Detect which cell encompasses the target text, then output its (x, y) center coordinate. 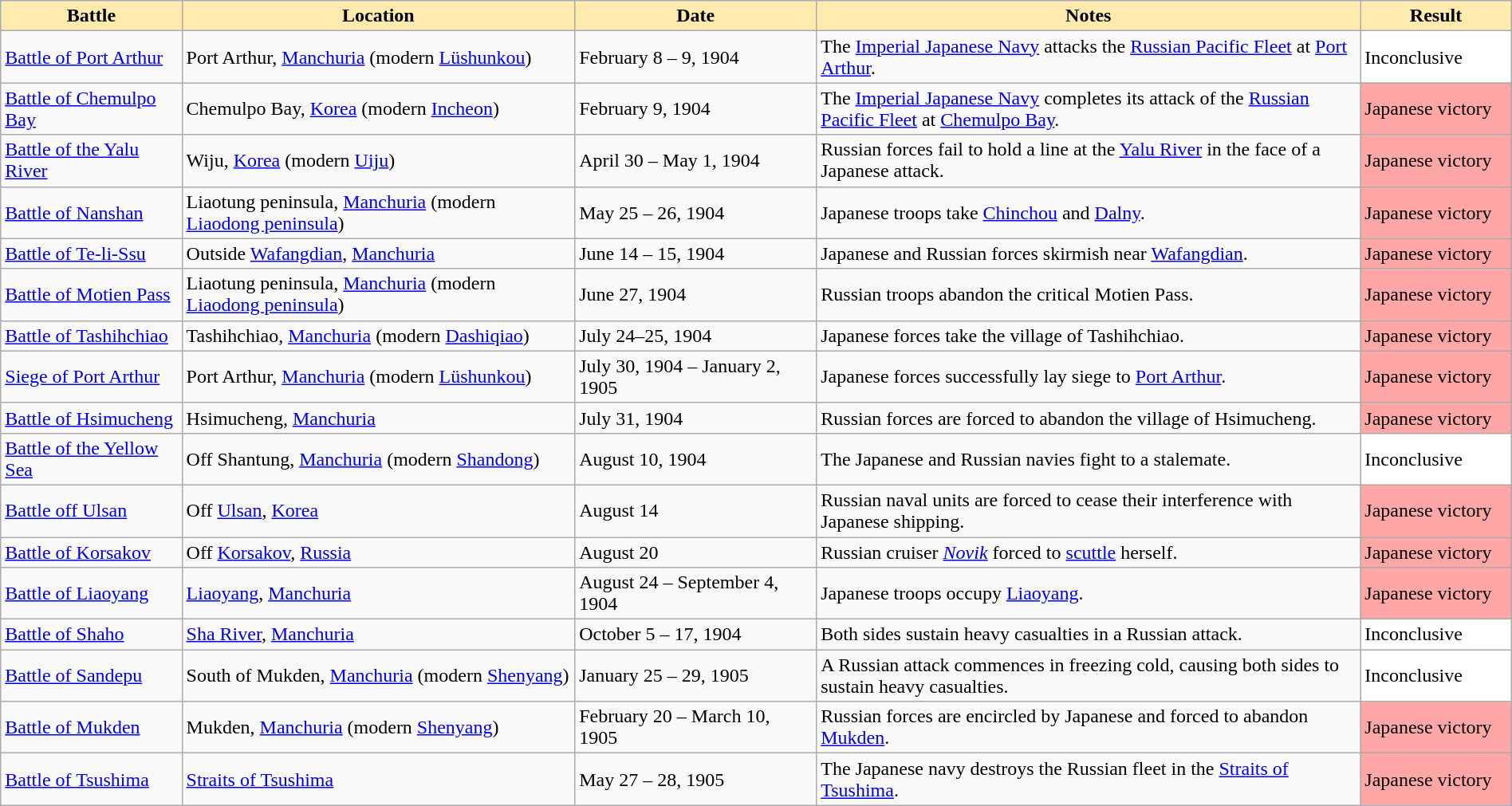
Sha River, Manchuria (378, 635)
Straits of Tsushima (378, 780)
Outside Wafangdian, Manchuria (378, 254)
Battle of the Yalu River (91, 161)
A Russian attack commences in freezing cold, causing both sides to sustain heavy casualties. (1089, 676)
Both sides sustain heavy casualties in a Russian attack. (1089, 635)
The Japanese and Russian navies fight to a stalemate. (1089, 459)
February 20 – March 10, 1905 (695, 727)
Location (378, 16)
February 9, 1904 (695, 108)
Battle of Liaoyang (91, 593)
Russian forces are forced to abandon the village of Hsimucheng. (1089, 418)
Battle off Ulsan (91, 510)
Battle of Port Arthur (91, 57)
August 20 (695, 552)
Battle of Tsushima (91, 780)
Japanese and Russian forces skirmish near Wafangdian. (1089, 254)
The Imperial Japanese Navy attacks the Russian Pacific Fleet at Port Arthur. (1089, 57)
January 25 – 29, 1905 (695, 676)
Mukden, Manchuria (modern Shenyang) (378, 727)
Battle of Korsakov (91, 552)
Battle of Chemulpo Bay (91, 108)
Japanese forces take the village of Tashihchiao. (1089, 336)
April 30 – May 1, 1904 (695, 161)
Battle of Te-li-Ssu (91, 254)
Chemulpo Bay, Korea (modern Incheon) (378, 108)
Battle (91, 16)
July 24–25, 1904 (695, 336)
Wiju, Korea (modern Uiju) (378, 161)
Date (695, 16)
Off Ulsan, Korea (378, 510)
Off Korsakov, Russia (378, 552)
Russian troops abandon the critical Motien Pass. (1089, 295)
Japanese forces successfully lay siege to Port Arthur. (1089, 376)
August 14 (695, 510)
Russian cruiser Novik forced to scuttle herself. (1089, 552)
Tashihchiao, Manchuria (modern Dashiqiao) (378, 336)
Russian naval units are forced to cease their interference with Japanese shipping. (1089, 510)
August 24 – September 4, 1904 (695, 593)
Japanese troops take Chinchou and Dalny. (1089, 212)
The Imperial Japanese Navy completes its attack of the Russian Pacific Fleet at Chemulpo Bay. (1089, 108)
Battle of Tashihchiao (91, 336)
Russian forces fail to hold a line at the Yalu River in the face of a Japanese attack. (1089, 161)
Notes (1089, 16)
Battle of Motien Pass (91, 295)
February 8 – 9, 1904 (695, 57)
Battle of Hsimucheng (91, 418)
May 27 – 28, 1905 (695, 780)
South of Mukden, Manchuria (modern Shenyang) (378, 676)
Siege of Port Arthur (91, 376)
October 5 – 17, 1904 (695, 635)
Off Shantung, Manchuria (modern Shandong) (378, 459)
Hsimucheng, Manchuria (378, 418)
Liaoyang, Manchuria (378, 593)
July 31, 1904 (695, 418)
The Japanese navy destroys the Russian fleet in the Straits of Tsushima. (1089, 780)
Battle of Sandepu (91, 676)
Battle of Shaho (91, 635)
August 10, 1904 (695, 459)
Japanese troops occupy Liaoyang. (1089, 593)
Battle of Nanshan (91, 212)
May 25 – 26, 1904 (695, 212)
June 27, 1904 (695, 295)
Battle of the Yellow Sea (91, 459)
Russian forces are encircled by Japanese and forced to abandon Mukden. (1089, 727)
Battle of Mukden (91, 727)
July 30, 1904 – January 2, 1905 (695, 376)
June 14 – 15, 1904 (695, 254)
Result (1435, 16)
